Pinpoint the cell where the given text exists, returning its (x, y) midpoint coordinate. 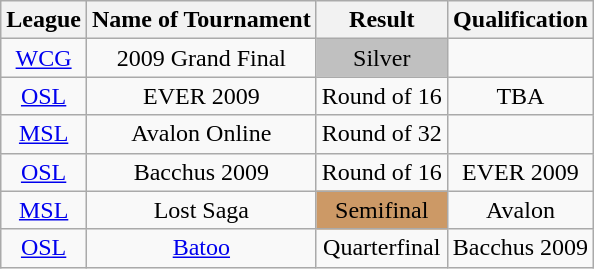
Quarterfinal (382, 248)
TBA (520, 96)
Name of Tournament (201, 20)
Avalon (520, 210)
League (44, 20)
Silver (382, 58)
WCG (44, 58)
Semifinal (382, 210)
Result (382, 20)
Qualification (520, 20)
2009 Grand Final (201, 58)
Round of 32 (382, 134)
Avalon Online (201, 134)
Lost Saga (201, 210)
Batoo (201, 248)
